Detect which cell encompasses the target text, then output its [X, Y] center coordinate. 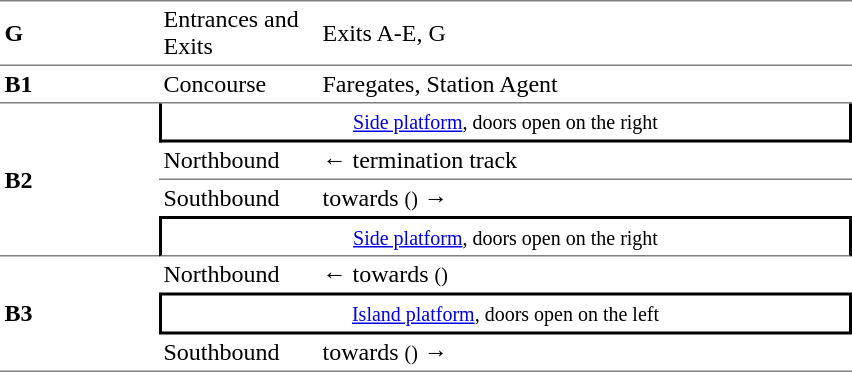
Exits A-E, G [585, 33]
Concourse [238, 85]
← towards () [585, 274]
Island platform, doors open on the left [506, 313]
B2 [80, 180]
Entrances and Exits [238, 33]
Faregates, Station Agent [585, 85]
B3 [80, 314]
G [80, 33]
← termination track [585, 161]
B1 [80, 85]
